Find where the given text appears and provide that cell's center as (x, y) coordinate. 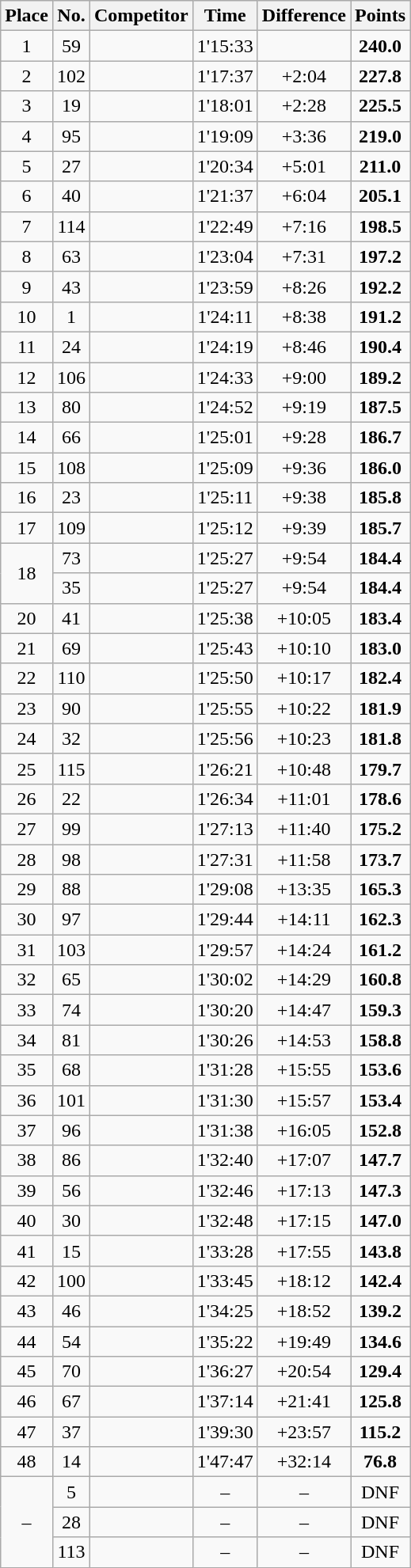
109 (71, 528)
67 (71, 1402)
11 (27, 347)
185.7 (380, 528)
No. (71, 16)
153.4 (380, 1100)
47 (27, 1432)
+18:12 (304, 1281)
68 (71, 1070)
189.2 (380, 378)
1'29:08 (225, 890)
99 (71, 829)
186.0 (380, 468)
+21:41 (304, 1402)
59 (71, 46)
1'22:49 (225, 226)
1'27:13 (225, 829)
+17:13 (304, 1190)
1'24:52 (225, 408)
8 (27, 256)
+8:46 (304, 347)
190.4 (380, 347)
147.7 (380, 1160)
48 (27, 1462)
+18:52 (304, 1311)
1'32:40 (225, 1160)
1'25:12 (225, 528)
1'30:02 (225, 980)
7 (27, 226)
1'32:48 (225, 1221)
+9:38 (304, 498)
+11:58 (304, 859)
159.3 (380, 1010)
3 (27, 106)
9 (27, 287)
+9:36 (304, 468)
+32:14 (304, 1462)
+14:47 (304, 1010)
20 (27, 618)
+13:35 (304, 890)
1'21:37 (225, 196)
115.2 (380, 1432)
1'26:34 (225, 799)
1'35:22 (225, 1342)
+15:55 (304, 1070)
115 (71, 769)
1'15:33 (225, 46)
225.5 (380, 106)
1'26:21 (225, 769)
95 (71, 136)
66 (71, 438)
+7:16 (304, 226)
44 (27, 1342)
1'37:14 (225, 1402)
21 (27, 648)
160.8 (380, 980)
Competitor (142, 16)
147.0 (380, 1221)
29 (27, 890)
+3:36 (304, 136)
74 (71, 1010)
+6:04 (304, 196)
227.8 (380, 76)
181.8 (380, 738)
12 (27, 378)
1'17:37 (225, 76)
97 (71, 920)
1'19:09 (225, 136)
39 (27, 1190)
+17:15 (304, 1221)
+7:31 (304, 256)
+10:10 (304, 648)
183.4 (380, 618)
33 (27, 1010)
+2:04 (304, 76)
42 (27, 1281)
178.6 (380, 799)
73 (71, 558)
+23:57 (304, 1432)
1'24:33 (225, 378)
+14:11 (304, 920)
+8:26 (304, 287)
+5:01 (304, 166)
125.8 (380, 1402)
161.2 (380, 950)
182.4 (380, 678)
+10:05 (304, 618)
+10:23 (304, 738)
1'25:55 (225, 708)
153.6 (380, 1070)
173.7 (380, 859)
1'25:50 (225, 678)
+10:17 (304, 678)
191.2 (380, 317)
+9:39 (304, 528)
+20:54 (304, 1372)
81 (71, 1040)
106 (71, 378)
1'23:04 (225, 256)
1'33:45 (225, 1281)
192.2 (380, 287)
+9:19 (304, 408)
219.0 (380, 136)
63 (71, 256)
1'25:38 (225, 618)
1'31:28 (225, 1070)
70 (71, 1372)
142.4 (380, 1281)
+9:00 (304, 378)
1'25:43 (225, 648)
1'24:19 (225, 347)
69 (71, 648)
+17:55 (304, 1251)
158.8 (380, 1040)
1'29:44 (225, 920)
110 (71, 678)
198.5 (380, 226)
Difference (304, 16)
185.8 (380, 498)
197.2 (380, 256)
+16:05 (304, 1130)
98 (71, 859)
1'29:57 (225, 950)
56 (71, 1190)
+15:57 (304, 1100)
Points (380, 16)
26 (27, 799)
1'27:31 (225, 859)
Place (27, 16)
1'18:01 (225, 106)
1'47:47 (225, 1462)
+14:53 (304, 1040)
+10:48 (304, 769)
+19:49 (304, 1342)
175.2 (380, 829)
1'32:46 (225, 1190)
183.0 (380, 648)
80 (71, 408)
90 (71, 708)
103 (71, 950)
1'25:11 (225, 498)
134.6 (380, 1342)
139.2 (380, 1311)
4 (27, 136)
1'25:56 (225, 738)
6 (27, 196)
17 (27, 528)
100 (71, 1281)
1'25:01 (225, 438)
+17:07 (304, 1160)
143.8 (380, 1251)
+8:38 (304, 317)
25 (27, 769)
1'31:38 (225, 1130)
1'31:30 (225, 1100)
Time (225, 16)
+2:28 (304, 106)
54 (71, 1342)
18 (27, 573)
+10:22 (304, 708)
34 (27, 1040)
152.8 (380, 1130)
38 (27, 1160)
+14:29 (304, 980)
45 (27, 1372)
19 (71, 106)
181.9 (380, 708)
1'30:20 (225, 1010)
240.0 (380, 46)
2 (27, 76)
129.4 (380, 1372)
86 (71, 1160)
10 (27, 317)
1'30:26 (225, 1040)
+11:40 (304, 829)
187.5 (380, 408)
36 (27, 1100)
1'36:27 (225, 1372)
+14:24 (304, 950)
1'23:59 (225, 287)
147.3 (380, 1190)
88 (71, 890)
101 (71, 1100)
205.1 (380, 196)
162.3 (380, 920)
211.0 (380, 166)
31 (27, 950)
1'33:28 (225, 1251)
65 (71, 980)
179.7 (380, 769)
114 (71, 226)
186.7 (380, 438)
96 (71, 1130)
+11:01 (304, 799)
113 (71, 1552)
1'20:34 (225, 166)
1'34:25 (225, 1311)
13 (27, 408)
1'25:09 (225, 468)
76.8 (380, 1462)
102 (71, 76)
+9:28 (304, 438)
108 (71, 468)
165.3 (380, 890)
1'24:11 (225, 317)
16 (27, 498)
1'39:30 (225, 1432)
